Return (x, y) of the center of cell containing provided text 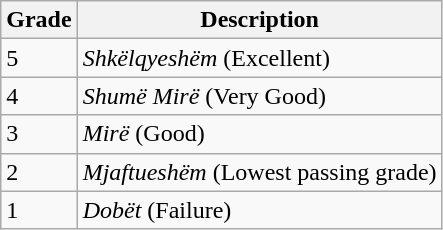
Shkëlqyeshëm (Excellent) (260, 58)
4 (39, 96)
Dobët (Failure) (260, 210)
2 (39, 172)
1 (39, 210)
Shumë Mirë (Very Good) (260, 96)
Mjaftueshëm (Lowest passing grade) (260, 172)
Grade (39, 20)
5 (39, 58)
Mirë (Good) (260, 134)
Description (260, 20)
3 (39, 134)
